From the cell containing the given text, extract its center point as [x, y] coordinate. 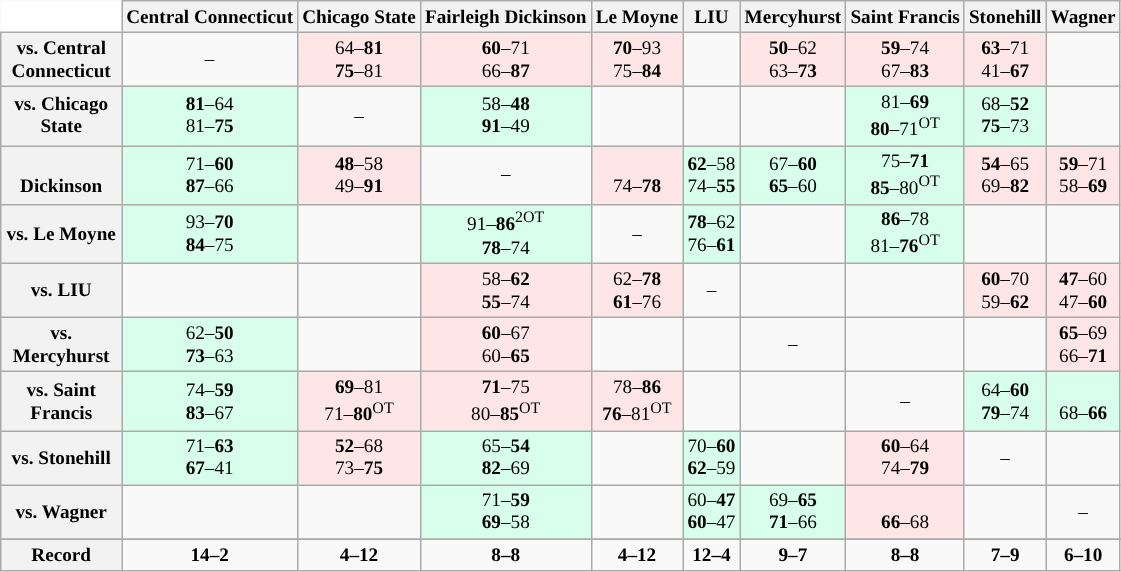
Wagner [1083, 17]
67–6065–60 [793, 174]
60–6474–79 [905, 458]
Mercyhurst [793, 17]
71–6087–66 [210, 174]
65–6966–71 [1083, 345]
LIU [712, 17]
vs. Chicago State [62, 116]
91–862OT78–74 [506, 234]
Fairleigh Dickinson [506, 17]
59–7158–69 [1083, 174]
81–6481–75 [210, 116]
78–6276–61 [712, 234]
69–6571–66 [793, 512]
Central Connecticut [210, 17]
7–9 [1005, 555]
60–7166–87 [506, 59]
vs. Stonehill [62, 458]
Record [62, 555]
12–4 [712, 555]
64–6079–74 [1005, 402]
Dickinson [62, 174]
Le Moyne [637, 17]
vs. Central Connecticut [62, 59]
66–68 [905, 512]
70–6062–59 [712, 458]
59–7467–83 [905, 59]
9–7 [793, 555]
71–5969–58 [506, 512]
vs. Saint Francis [62, 402]
54–6569–82 [1005, 174]
71–7580–85OT [506, 402]
52–6873–75 [360, 458]
60–7059–62 [1005, 290]
69–8171–80OT [360, 402]
6–10 [1083, 555]
60–6760–65 [506, 345]
75–7185–80OT [905, 174]
58–4891–49 [506, 116]
62–5073–63 [210, 345]
68–5275–73 [1005, 116]
86–7881–76OT [905, 234]
Saint Francis [905, 17]
68–66 [1083, 402]
70–9375–84 [637, 59]
50–6263–73 [793, 59]
Chicago State [360, 17]
14–2 [210, 555]
Stonehill [1005, 17]
vs. Le Moyne [62, 234]
71–6367–41 [210, 458]
58–6255–74 [506, 290]
48–5849–91 [360, 174]
81–6980–71OT [905, 116]
93–7084–75 [210, 234]
47–6047–60 [1083, 290]
vs. Wagner [62, 512]
60–4760–47 [712, 512]
74–5983–67 [210, 402]
64–8175–81 [360, 59]
62–5874–55 [712, 174]
65–5482–69 [506, 458]
74–78 [637, 174]
62–7861–76 [637, 290]
vs. Mercyhurst [62, 345]
63–7141–67 [1005, 59]
vs. LIU [62, 290]
78–8676–81OT [637, 402]
